Output the [X, Y] coordinate of the center of the cell containing the given text.  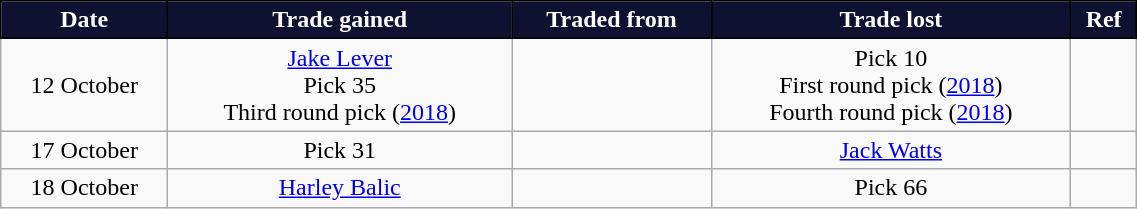
Jack Watts [890, 150]
Ref [1103, 20]
Date [84, 20]
Harley Balic [340, 188]
Pick 31 [340, 150]
Trade lost [890, 20]
Pick 10First round pick (2018)Fourth round pick (2018) [890, 85]
Jake LeverPick 35Third round pick (2018) [340, 85]
Traded from [612, 20]
18 October [84, 188]
12 October [84, 85]
17 October [84, 150]
Trade gained [340, 20]
Pick 66 [890, 188]
